Search for the cell housing the specified text and yield its (X, Y) center coordinate. 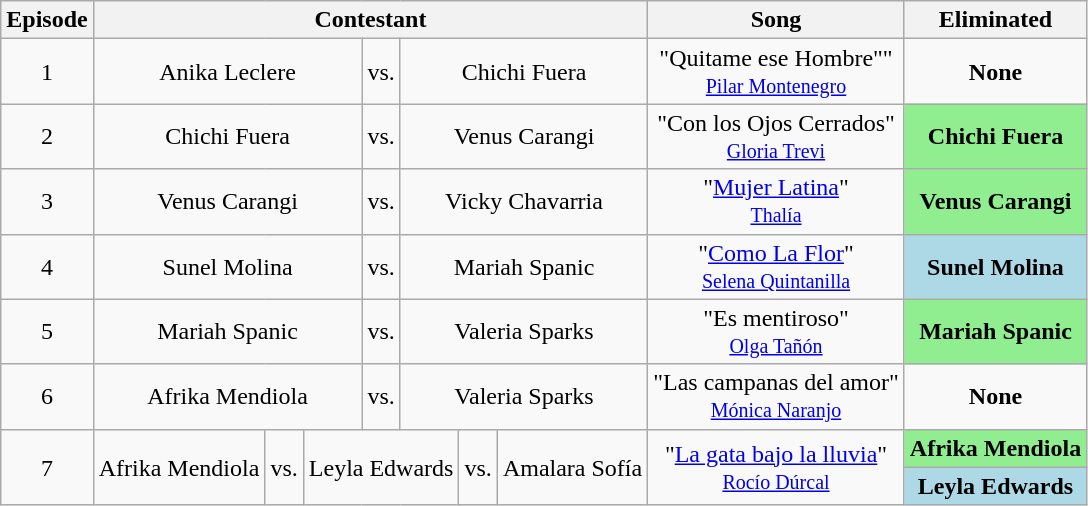
4 (47, 266)
"Las campanas del amor"Mónica Naranjo (776, 396)
Eliminated (995, 20)
Amalara Sofía (572, 467)
Vicky Chavarria (524, 202)
1 (47, 72)
"Como La Flor"Selena Quintanilla (776, 266)
"Mujer Latina"Thalía (776, 202)
"Quitame ese Hombre""Pilar Montenegro (776, 72)
Song (776, 20)
Contestant (370, 20)
Episode (47, 20)
2 (47, 136)
3 (47, 202)
5 (47, 332)
"La gata bajo la lluvia"Rocío Dúrcal (776, 467)
7 (47, 467)
6 (47, 396)
"Con los Ojos Cerrados"Gloria Trevi (776, 136)
"Es mentiroso"Olga Tañón (776, 332)
Anika Leclere (228, 72)
